Provide the (x, y) coordinate of the cell's center where the given text is located.  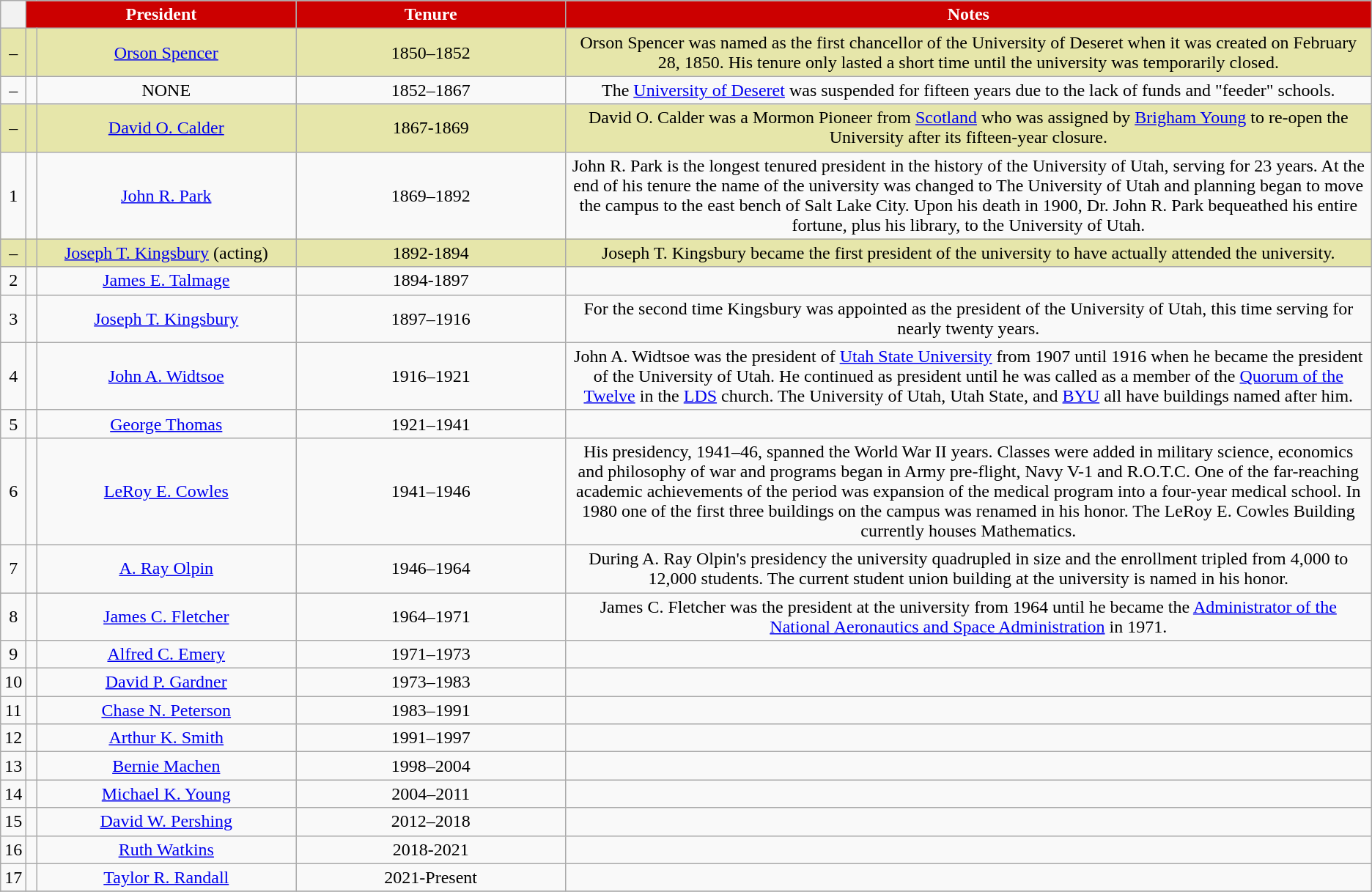
1964–1971 (431, 616)
1850–1852 (431, 53)
David O. Calder was a Mormon Pioneer from Scotland who was assigned by Brigham Young to re-open the University after its fifteen-year closure. (968, 128)
11 (13, 710)
David O. Calder (167, 128)
Chase N. Peterson (167, 710)
2018-2021 (431, 849)
1867-1869 (431, 128)
Joseph T. Kingsbury became the first president of the university to have actually attended the university. (968, 253)
Joseph T. Kingsbury (167, 318)
10 (13, 682)
1921–1941 (431, 424)
1 (13, 195)
Notes (968, 15)
Arthur K. Smith (167, 738)
Joseph T. Kingsbury (acting) (167, 253)
12 (13, 738)
1973–1983 (431, 682)
A. Ray Olpin (167, 569)
Orson Spencer (167, 53)
1897–1916 (431, 318)
For the second time Kingsbury was appointed as the president of the University of Utah, this time serving for nearly twenty years. (968, 318)
2004–2011 (431, 794)
John A. Widtsoe (167, 376)
1892-1894 (431, 253)
14 (13, 794)
1971–1973 (431, 655)
1946–1964 (431, 569)
1894-1897 (431, 281)
1998–2004 (431, 766)
1983–1991 (431, 710)
The University of Deseret was suspended for fifteen years due to the lack of funds and "feeder" schools. (968, 90)
John R. Park (167, 195)
Alfred C. Emery (167, 655)
13 (13, 766)
9 (13, 655)
2012–2018 (431, 822)
8 (13, 616)
David P. Gardner (167, 682)
4 (13, 376)
James C. Fletcher (167, 616)
5 (13, 424)
1941–1946 (431, 491)
6 (13, 491)
LeRoy E. Cowles (167, 491)
17 (13, 877)
Taylor R. Randall (167, 877)
16 (13, 849)
1916–1921 (431, 376)
NONE (167, 90)
David W. Pershing (167, 822)
Ruth Watkins (167, 849)
1869–1892 (431, 195)
2021-Present (431, 877)
7 (13, 569)
3 (13, 318)
Tenure (431, 15)
2 (13, 281)
President (161, 15)
15 (13, 822)
1991–1997 (431, 738)
George Thomas (167, 424)
Michael K. Young (167, 794)
James E. Talmage (167, 281)
Bernie Machen (167, 766)
1852–1867 (431, 90)
